Pinpoint the cell where the given text exists, returning its [x, y] midpoint coordinate. 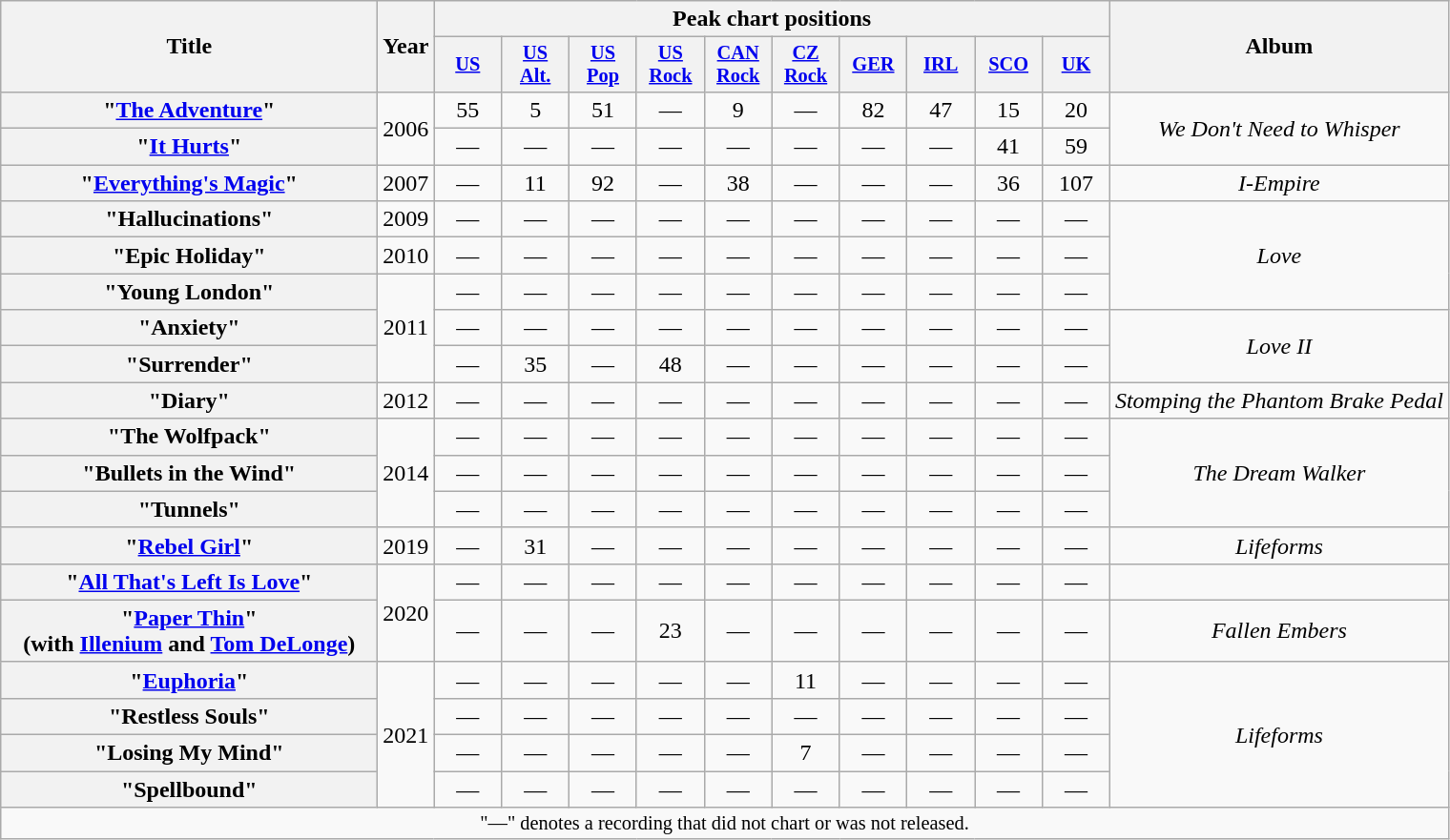
Album [1278, 47]
82 [874, 110]
2011 [406, 328]
"All That's Left Is Love" [189, 582]
"Tunnels" [189, 509]
IRL [941, 65]
US [467, 65]
"Surrender" [189, 364]
35 [536, 364]
SCO [1009, 65]
41 [1009, 147]
GER [874, 65]
"The Adventure" [189, 110]
"Diary" [189, 400]
USPop [603, 65]
"Hallucinations" [189, 219]
"Paper Thin" (with Illenium and Tom DeLonge) [189, 631]
CANRock [738, 65]
"It Hurts" [189, 147]
We Don't Need to Whisper [1278, 128]
"Bullets in the Wind" [189, 473]
2007 [406, 183]
5 [536, 110]
"Rebel Girl" [189, 545]
2010 [406, 256]
"Everything's Magic" [189, 183]
Peak chart positions [773, 19]
2020 [406, 612]
I-Empire [1278, 183]
92 [603, 183]
Fallen Embers [1278, 631]
2019 [406, 545]
Year [406, 47]
2014 [406, 473]
7 [805, 753]
UK [1076, 65]
9 [738, 110]
"Restless Souls" [189, 716]
2021 [406, 734]
The Dream Walker [1278, 473]
"Anxiety" [189, 328]
47 [941, 110]
51 [603, 110]
Title [189, 47]
Love II [1278, 346]
2009 [406, 219]
"The Wolfpack" [189, 437]
"Euphoria" [189, 680]
36 [1009, 183]
2006 [406, 128]
"Young London" [189, 292]
USAlt. [536, 65]
"Losing My Mind" [189, 753]
Love [1278, 256]
31 [536, 545]
48 [670, 364]
USRock [670, 65]
2012 [406, 400]
Stomping the Phantom Brake Pedal [1278, 400]
"Epic Holiday" [189, 256]
23 [670, 631]
20 [1076, 110]
CZRock [805, 65]
55 [467, 110]
"—" denotes a recording that did not chart or was not released. [725, 824]
38 [738, 183]
59 [1076, 147]
"Spellbound" [189, 789]
107 [1076, 183]
15 [1009, 110]
